Output the [x, y] coordinate of the center of the cell containing the given text.  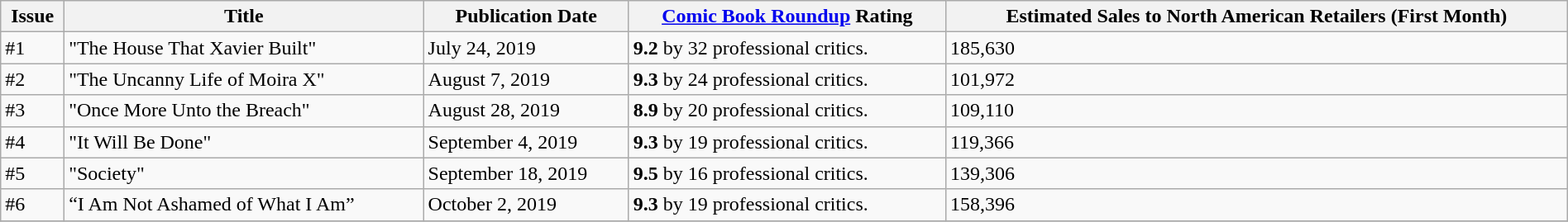
Publication Date [526, 17]
September 18, 2019 [526, 173]
#3 [33, 111]
#2 [33, 79]
Issue [33, 17]
8.9 by 20 professional critics. [787, 111]
September 4, 2019 [526, 142]
July 24, 2019 [526, 48]
119,366 [1256, 142]
October 2, 2019 [526, 205]
9.3 by 24 professional critics. [787, 79]
#5 [33, 173]
#4 [33, 142]
Estimated Sales to North American Retailers (First Month) [1256, 17]
"It Will Be Done" [244, 142]
#1 [33, 48]
101,972 [1256, 79]
August 7, 2019 [526, 79]
185,630 [1256, 48]
"Society" [244, 173]
Comic Book Roundup Rating [787, 17]
9.2 by 32 professional critics. [787, 48]
"Once More Unto the Breach" [244, 111]
109,110 [1256, 111]
“I Am Not Ashamed of What I Am” [244, 205]
Title [244, 17]
"The House That Xavier Built" [244, 48]
"The Uncanny Life of Moira X" [244, 79]
139,306 [1256, 173]
9.5 by 16 professional critics. [787, 173]
#6 [33, 205]
158,396 [1256, 205]
August 28, 2019 [526, 111]
